Find where the given text appears and provide that cell's center as (X, Y) coordinate. 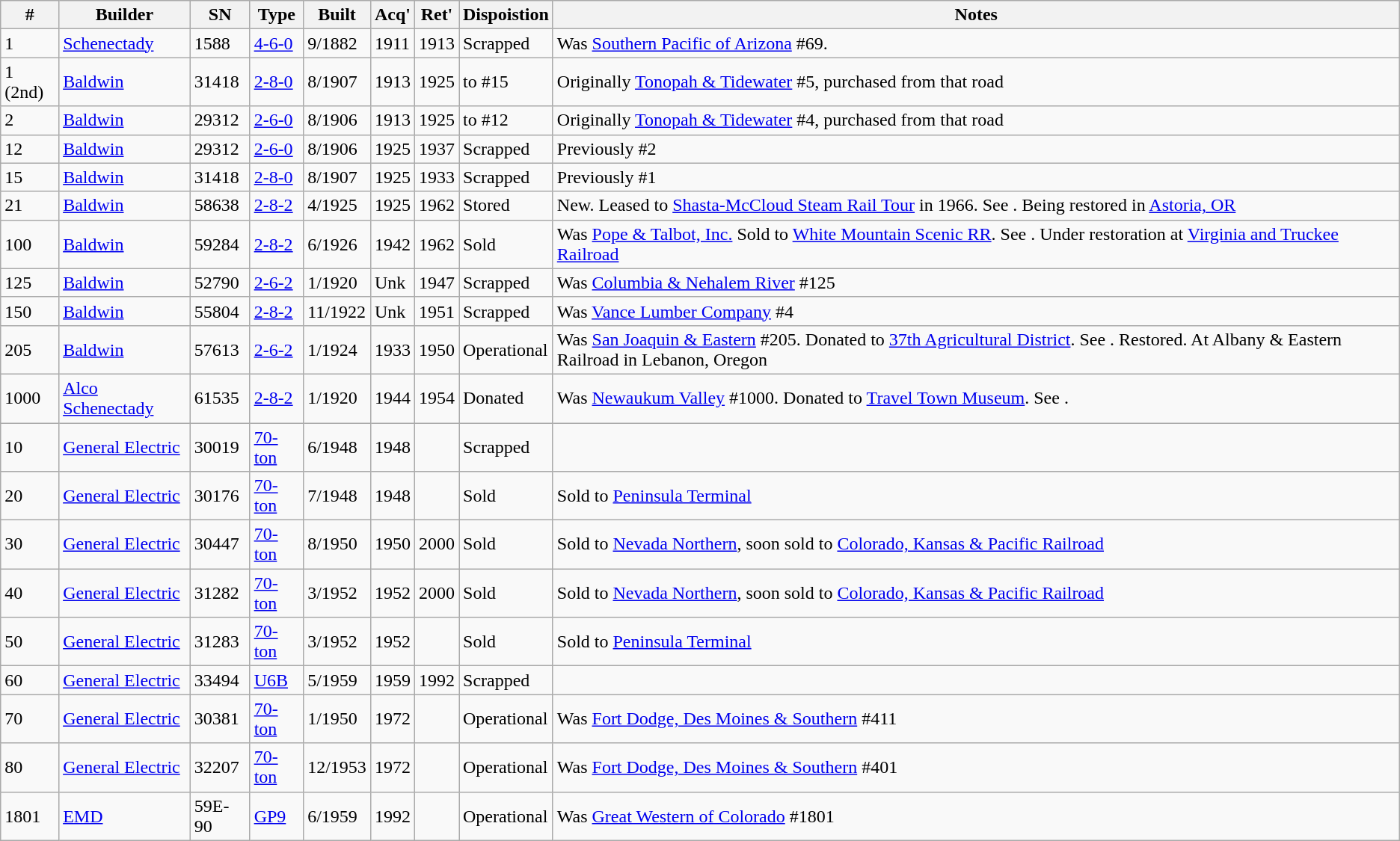
9/1882 (337, 43)
6/1948 (337, 447)
1/1950 (337, 719)
1954 (437, 398)
Was Great Western of Colorado #1801 (976, 816)
1951 (437, 311)
Alco Schenectady (125, 398)
1/1924 (337, 350)
55804 (220, 311)
30 (30, 544)
Originally Tonopah & Tidewater #5, purchased from that road (976, 82)
52790 (220, 283)
60 (30, 680)
GP9 (277, 816)
80 (30, 767)
6/1926 (337, 244)
4-6-0 (277, 43)
Was Fort Dodge, Des Moines & Southern #411 (976, 719)
61535 (220, 398)
1911 (392, 43)
1944 (392, 398)
59E-90 (220, 816)
Type (277, 15)
Previously #1 (976, 177)
21 (30, 206)
Was Newaukum Valley #1000. Donated to Travel Town Museum. See . (976, 398)
40 (30, 594)
30381 (220, 719)
12/1953 (337, 767)
Built (337, 15)
59284 (220, 244)
2 (30, 120)
to #12 (506, 120)
EMD (125, 816)
31282 (220, 594)
Ret' (437, 15)
New. Leased to Shasta-McCloud Steam Rail Tour in 1966. See . Being restored in Astoria, OR (976, 206)
32207 (220, 767)
6/1959 (337, 816)
10 (30, 447)
Was Pope & Talbot, Inc. Sold to White Mountain Scenic RR. See . Under restoration at Virginia and Truckee Railroad (976, 244)
30019 (220, 447)
33494 (220, 680)
15 (30, 177)
5/1959 (337, 680)
1000 (30, 398)
Previously #2 (976, 149)
30447 (220, 544)
Originally Tonopah & Tidewater #4, purchased from that road (976, 120)
50 (30, 641)
1947 (437, 283)
Dispoistion (506, 15)
205 (30, 350)
U6B (277, 680)
1942 (392, 244)
58638 (220, 206)
Notes (976, 15)
Was Vance Lumber Company #4 (976, 311)
SN (220, 15)
Acq' (392, 15)
150 (30, 311)
1937 (437, 149)
20 (30, 496)
Donated (506, 398)
31283 (220, 641)
Schenectady (125, 43)
Was Fort Dodge, Des Moines & Southern #401 (976, 767)
11/1922 (337, 311)
12 (30, 149)
Was Columbia & Nehalem River #125 (976, 283)
Was Southern Pacific of Arizona #69. (976, 43)
Was San Joaquin & Eastern #205. Donated to 37th Agricultural District. See . Restored. At Albany & Eastern Railroad in Lebanon, Oregon (976, 350)
8/1950 (337, 544)
1 (30, 43)
57613 (220, 350)
Stored (506, 206)
# (30, 15)
1 (2nd) (30, 82)
1959 (392, 680)
100 (30, 244)
30176 (220, 496)
7/1948 (337, 496)
125 (30, 283)
to #15 (506, 82)
Builder (125, 15)
4/1925 (337, 206)
70 (30, 719)
1588 (220, 43)
1801 (30, 816)
